From the cell containing the given text, extract its center point as (X, Y) coordinate. 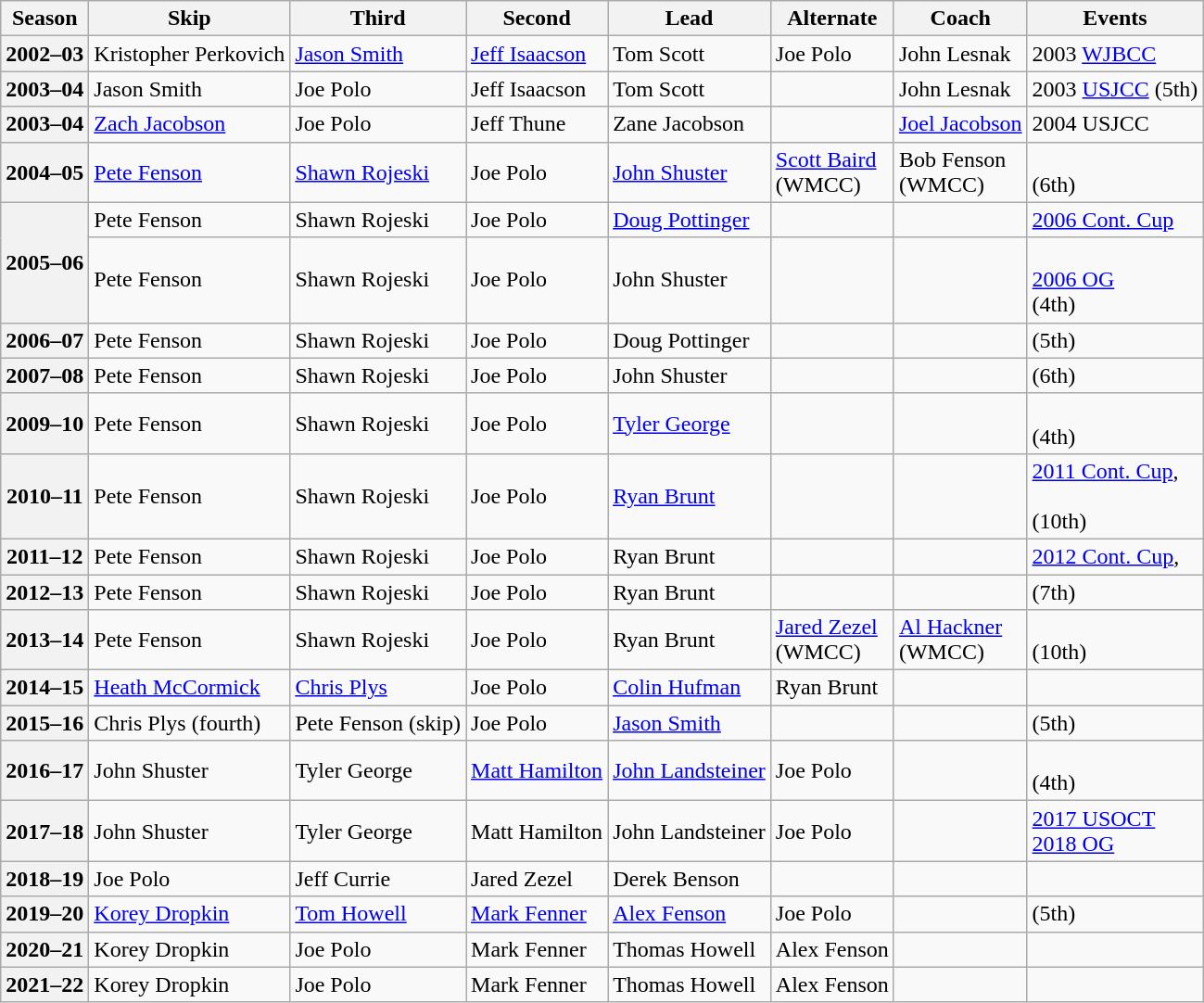
2016–17 (44, 771)
2009–10 (44, 423)
2006 Cont. Cup (1115, 220)
2006–07 (44, 340)
Jared Zezel(WMCC) (832, 640)
2019–20 (44, 914)
Colin Hufman (690, 688)
Kristopher Perkovich (189, 54)
Zane Jacobson (690, 124)
Skip (189, 19)
2002–03 (44, 54)
2013–14 (44, 640)
Jared Zezel (538, 879)
2003 WJBCC (1115, 54)
Derek Benson (690, 879)
2015–16 (44, 723)
Jeff Thune (538, 124)
2006 OG (4th) (1115, 280)
(7th) (1115, 592)
Season (44, 19)
2017–18 (44, 831)
2012–13 (44, 592)
2012 Cont. Cup, (1115, 556)
Second (538, 19)
2011–12 (44, 556)
Scott Baird(WMCC) (832, 172)
Coach (960, 19)
2007–08 (44, 375)
Tom Howell (378, 914)
Lead (690, 19)
Zach Jacobson (189, 124)
Pete Fenson (skip) (378, 723)
2018–19 (44, 879)
Joel Jacobson (960, 124)
2020–21 (44, 949)
2021–22 (44, 984)
Jeff Currie (378, 879)
2004 USJCC (1115, 124)
Alternate (832, 19)
2017 USOCT 2018 OG (1115, 831)
Heath McCormick (189, 688)
Third (378, 19)
(10th) (1115, 640)
2011 Cont. Cup, (10th) (1115, 496)
2005–06 (44, 262)
Events (1115, 19)
2003 USJCC (5th) (1115, 89)
2014–15 (44, 688)
Al Hackner(WMCC) (960, 640)
Bob Fenson(WMCC) (960, 172)
Chris Plys (378, 688)
2010–11 (44, 496)
2004–05 (44, 172)
Chris Plys (fourth) (189, 723)
